Locate the cell with the specified text and output its (x, y) center coordinate. 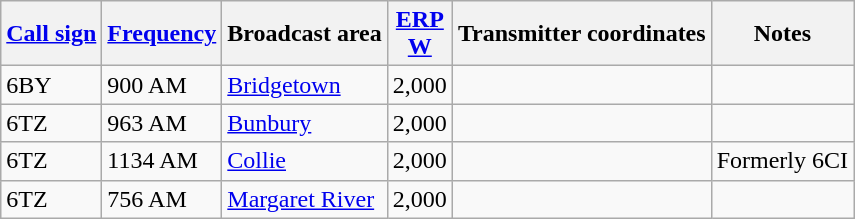
Formerly 6CI (782, 161)
756 AM (162, 199)
6BY (52, 85)
Frequency (162, 34)
Transmitter coordinates (582, 34)
Call sign (52, 34)
900 AM (162, 85)
963 AM (162, 123)
1134 AM (162, 161)
Collie (304, 161)
Margaret River (304, 199)
Notes (782, 34)
ERPW (420, 34)
Bunbury (304, 123)
Bridgetown (304, 85)
Broadcast area (304, 34)
